Capture the cell that displays the provided text and extract its (x, y) central coordinate. 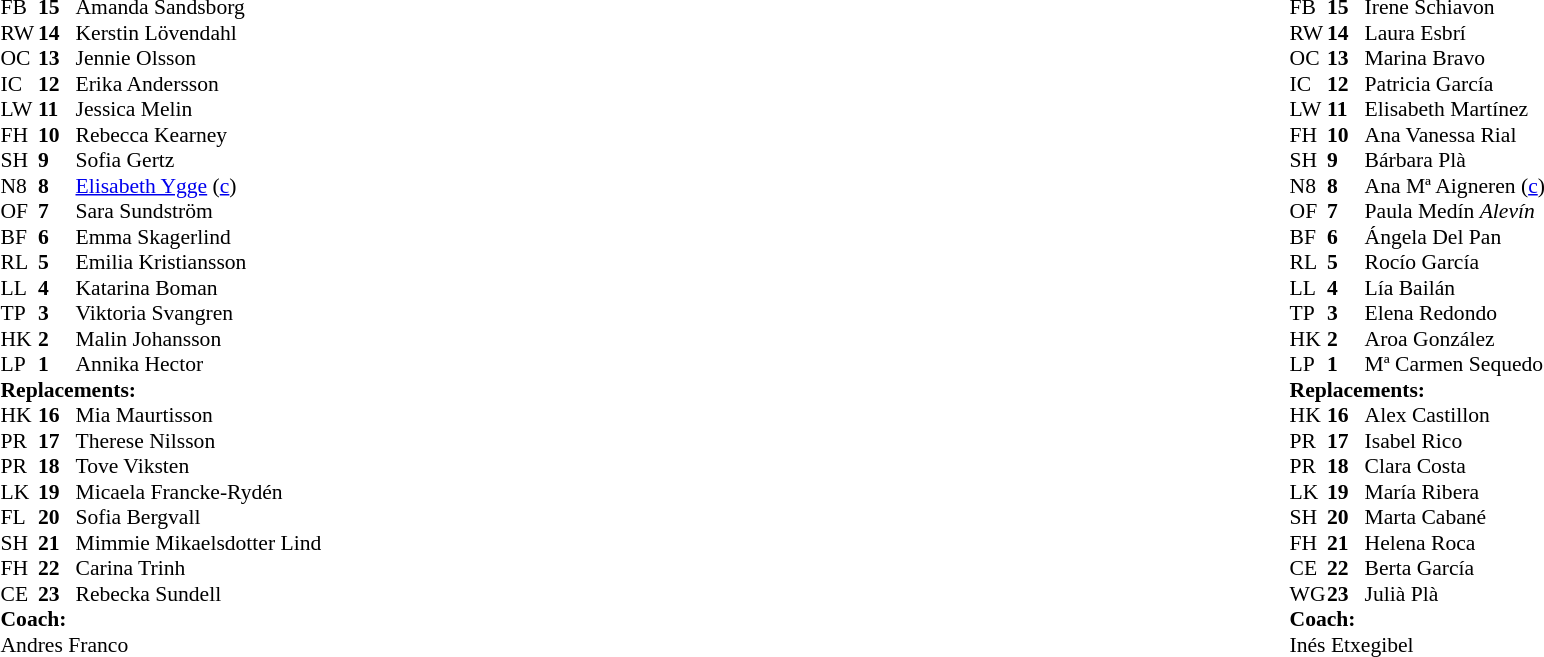
FL (19, 517)
Kerstin Lövendahl (199, 33)
Elisabeth Ygge (c) (199, 186)
Rebecka Sundell (199, 594)
Emma Skagerlind (199, 237)
Tove Viksten (199, 467)
Jennie Olsson (199, 59)
Erika Andersson (199, 84)
Mimmie Mikaelsdotter Lind (199, 543)
WG (1309, 594)
Mia Maurtisson (199, 415)
Carina Trinh (199, 569)
Sofia Bergvall (199, 517)
Katarina Boman (199, 288)
Rebecca Kearney (199, 135)
Jessica Melin (199, 109)
Coach: (160, 619)
Malin Johansson (199, 339)
Therese Nilsson (199, 441)
Emilia Kristiansson (199, 263)
Replacements: (160, 390)
Micaela Francke-Rydén (199, 492)
Sara Sundström (199, 211)
Sofia Gertz (199, 161)
Viktoria Svangren (199, 313)
Annika Hector (199, 365)
